Output the [X, Y] coordinate of the center of the cell containing the given text.  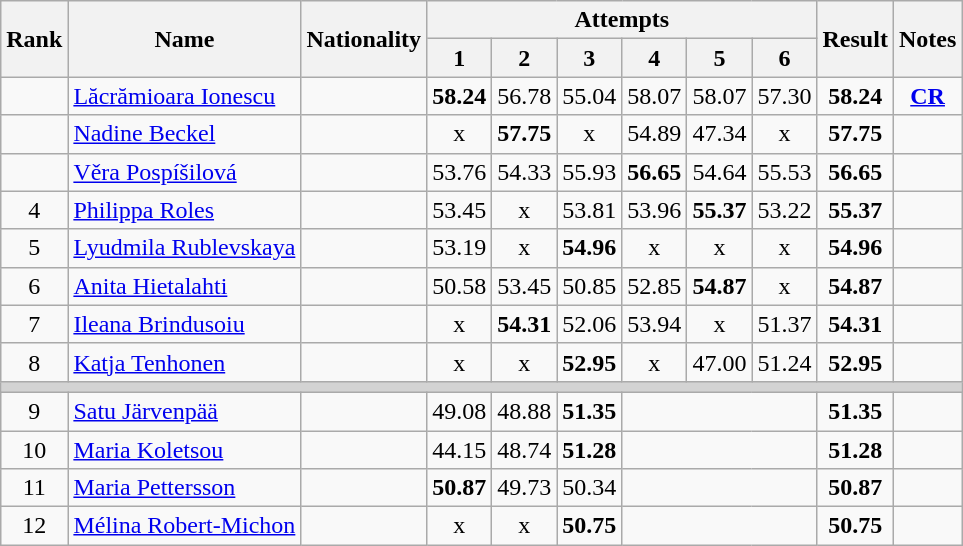
54.64 [720, 172]
Lyudmila Rublevskaya [184, 248]
CR [927, 96]
53.19 [460, 248]
1 [460, 58]
50.58 [460, 286]
53.22 [784, 210]
2 [524, 58]
53.76 [460, 172]
10 [34, 449]
50.34 [590, 488]
49.08 [460, 411]
Rank [34, 39]
50.85 [590, 286]
Attempts [622, 20]
44.15 [460, 449]
Lăcrămioara Ionescu [184, 96]
53.81 [590, 210]
3 [590, 58]
52.06 [590, 324]
55.04 [590, 96]
53.96 [654, 210]
47.34 [720, 134]
Notes [927, 39]
Result [855, 39]
Satu Järvenpää [184, 411]
Name [184, 39]
Nadine Beckel [184, 134]
11 [34, 488]
8 [34, 362]
Katja Tenhonen [184, 362]
52.85 [654, 286]
Philippa Roles [184, 210]
53.94 [654, 324]
Věra Pospíšilová [184, 172]
48.88 [524, 411]
54.33 [524, 172]
Nationality [364, 39]
Maria Pettersson [184, 488]
48.74 [524, 449]
51.24 [784, 362]
Ileana Brindusoiu [184, 324]
49.73 [524, 488]
56.78 [524, 96]
Maria Koletsou [184, 449]
9 [34, 411]
47.00 [720, 362]
51.37 [784, 324]
7 [34, 324]
Mélina Robert-Michon [184, 526]
54.89 [654, 134]
12 [34, 526]
Anita Hietalahti [184, 286]
57.30 [784, 96]
55.53 [784, 172]
55.93 [590, 172]
